Capture the cell that displays the provided text and extract its [X, Y] central coordinate. 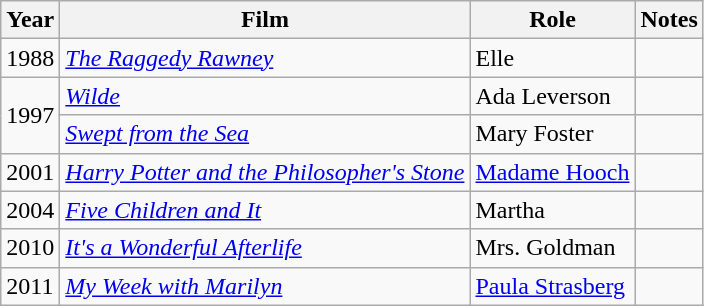
Five Children and It [265, 210]
Role [552, 20]
Mrs. Goldman [552, 248]
The Raggedy Rawney [265, 58]
My Week with Marilyn [265, 286]
2010 [30, 248]
2011 [30, 286]
Harry Potter and the Philosopher's Stone [265, 172]
Elle [552, 58]
Ada Leverson [552, 96]
Paula Strasberg [552, 286]
Madame Hooch [552, 172]
Mary Foster [552, 134]
2001 [30, 172]
Film [265, 20]
Martha [552, 210]
1988 [30, 58]
It's a Wonderful Afterlife [265, 248]
Notes [669, 20]
Year [30, 20]
Swept from the Sea [265, 134]
1997 [30, 115]
2004 [30, 210]
Wilde [265, 96]
